Provide the [x, y] coordinate of the cell's center where the given text is located.  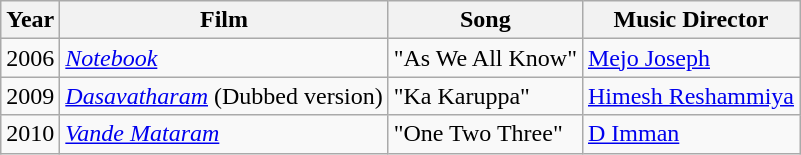
Music Director [690, 20]
Mejo Joseph [690, 58]
"As We All Know" [485, 58]
Film [224, 20]
"One Two Three" [485, 134]
2009 [30, 96]
Notebook [224, 58]
D Imman [690, 134]
Song [485, 20]
Himesh Reshammiya [690, 96]
"Ka Karuppa" [485, 96]
Dasavatharam (Dubbed version) [224, 96]
Year [30, 20]
2010 [30, 134]
2006 [30, 58]
Vande Mataram [224, 134]
